Capture the cell that displays the provided text and extract its (X, Y) central coordinate. 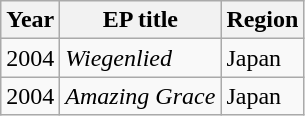
Wiegenlied (140, 58)
Region (262, 20)
Year (30, 20)
Amazing Grace (140, 96)
EP title (140, 20)
